Provide the [X, Y] coordinate of the cell's center where the given text is located.  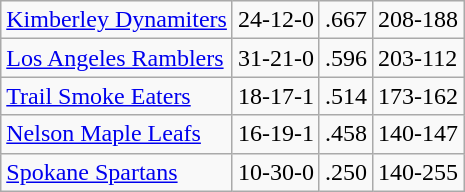
31-21-0 [276, 58]
.667 [346, 20]
Los Angeles Ramblers [117, 58]
Kimberley Dynamiters [117, 20]
.458 [346, 134]
208-188 [418, 20]
.514 [346, 96]
10-30-0 [276, 172]
203-112 [418, 58]
Trail Smoke Eaters [117, 96]
173-162 [418, 96]
140-147 [418, 134]
Spokane Spartans [117, 172]
.596 [346, 58]
Nelson Maple Leafs [117, 134]
18-17-1 [276, 96]
140-255 [418, 172]
24-12-0 [276, 20]
16-19-1 [276, 134]
.250 [346, 172]
